Search for the cell housing the specified text and yield its (x, y) center coordinate. 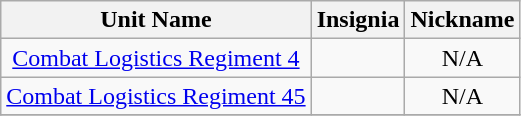
Combat Logistics Regiment 45 (156, 96)
Unit Name (156, 20)
Nickname (462, 20)
Combat Logistics Regiment 4 (156, 58)
Insignia (358, 20)
